Find where the given text appears and provide that cell's center as [X, Y] coordinate. 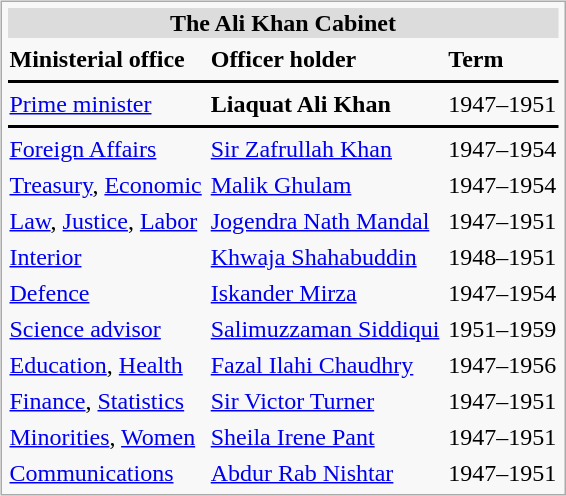
Abdur Rab Nishtar [325, 473]
1948–1951 [502, 257]
Communications [106, 473]
Education, Health [106, 365]
Salimuzzaman Siddiqui [325, 329]
Foreign Affairs [106, 149]
Term [502, 59]
Iskander Mirza [325, 293]
Officer holder [325, 59]
The Ali Khan Cabinet [283, 23]
Law, Justice, Labor [106, 221]
Fazal Ilahi Chaudhry [325, 365]
Science advisor [106, 329]
Khwaja Shahabuddin [325, 257]
Jogendra Nath Mandal [325, 221]
Defence [106, 293]
Sir Victor Turner [325, 401]
1951–1959 [502, 329]
Sheila Irene Pant [325, 437]
Sir Zafrullah Khan [325, 149]
Liaquat Ali Khan [325, 104]
1947–1956 [502, 365]
Prime minister [106, 104]
Treasury, Economic [106, 185]
Minorities, Women [106, 437]
Finance, Statistics [106, 401]
Interior [106, 257]
Malik Ghulam [325, 185]
Ministerial office [106, 59]
